Find where the given text appears and provide that cell's center as (x, y) coordinate. 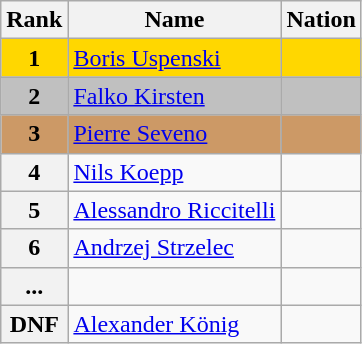
1 (34, 58)
Alessandro Riccitelli (174, 210)
6 (34, 248)
Name (174, 20)
Nation (321, 20)
Alexander König (174, 324)
Andrzej Strzelec (174, 248)
Boris Uspenski (174, 58)
Nils Koepp (174, 172)
4 (34, 172)
Rank (34, 20)
2 (34, 96)
5 (34, 210)
3 (34, 134)
... (34, 286)
DNF (34, 324)
Pierre Seveno (174, 134)
Falko Kirsten (174, 96)
